Locate the cell with the specified text and output its [X, Y] center coordinate. 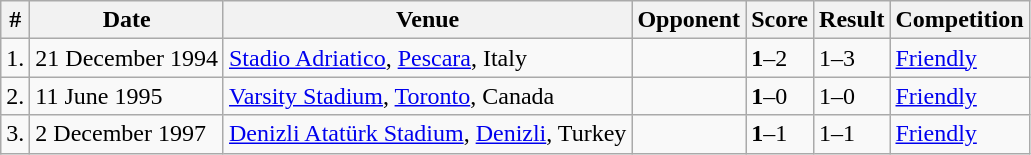
Score [780, 20]
Result [852, 20]
Date [127, 20]
# [16, 20]
Varsity Stadium, Toronto, Canada [427, 96]
21 December 1994 [127, 58]
1–3 [852, 58]
1–2 [780, 58]
2. [16, 96]
11 June 1995 [127, 96]
1. [16, 58]
Opponent [689, 20]
Denizli Atatürk Stadium, Denizli, Turkey [427, 134]
Competition [960, 20]
2 December 1997 [127, 134]
Stadio Adriatico, Pescara, Italy [427, 58]
3. [16, 134]
Venue [427, 20]
